For the text-containing cell, return its midpoint in (x, y) coordinate format. 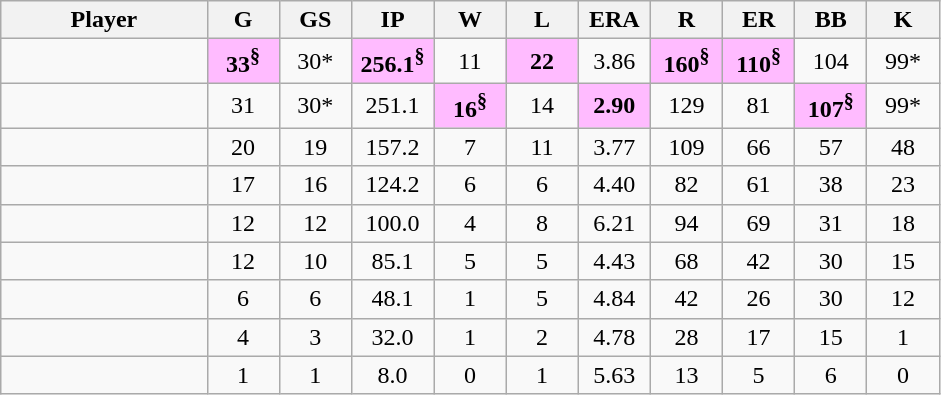
28 (686, 337)
4.40 (614, 185)
124.2 (392, 185)
69 (758, 223)
G (243, 20)
16 (315, 185)
157.2 (392, 147)
R (686, 20)
256.1§ (392, 62)
32.0 (392, 337)
107§ (831, 106)
61 (758, 185)
4.84 (614, 299)
22 (542, 62)
18 (903, 223)
5.63 (614, 375)
GS (315, 20)
13 (686, 375)
68 (686, 261)
ER (758, 20)
6.21 (614, 223)
4.78 (614, 337)
33§ (243, 62)
110§ (758, 62)
100.0 (392, 223)
4.43 (614, 261)
2 (542, 337)
251.1 (392, 106)
81 (758, 106)
16§ (470, 106)
BB (831, 20)
82 (686, 185)
8.0 (392, 375)
48 (903, 147)
L (542, 20)
3.77 (614, 147)
W (470, 20)
Player (104, 20)
66 (758, 147)
3 (315, 337)
38 (831, 185)
14 (542, 106)
7 (470, 147)
23 (903, 185)
8 (542, 223)
104 (831, 62)
ERA (614, 20)
160§ (686, 62)
3.86 (614, 62)
19 (315, 147)
85.1 (392, 261)
20 (243, 147)
129 (686, 106)
57 (831, 147)
10 (315, 261)
K (903, 20)
94 (686, 223)
109 (686, 147)
48.1 (392, 299)
26 (758, 299)
2.90 (614, 106)
IP (392, 20)
